Pinpoint the cell where the given text exists, returning its (X, Y) midpoint coordinate. 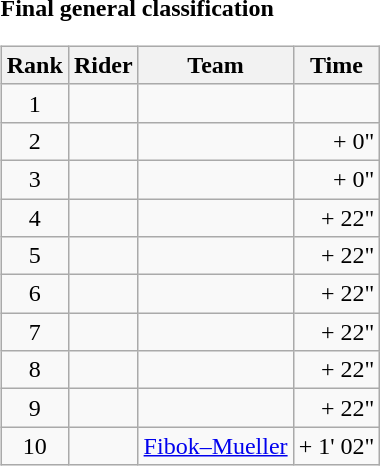
+ 1' 02" (336, 446)
5 (34, 256)
7 (34, 332)
10 (34, 446)
Time (336, 65)
6 (34, 294)
8 (34, 370)
4 (34, 217)
1 (34, 103)
Fibok–Mueller (216, 446)
Team (216, 65)
2 (34, 141)
9 (34, 408)
Rider (103, 65)
Rank (34, 65)
3 (34, 179)
